Capture the cell that displays the provided text and extract its [x, y] central coordinate. 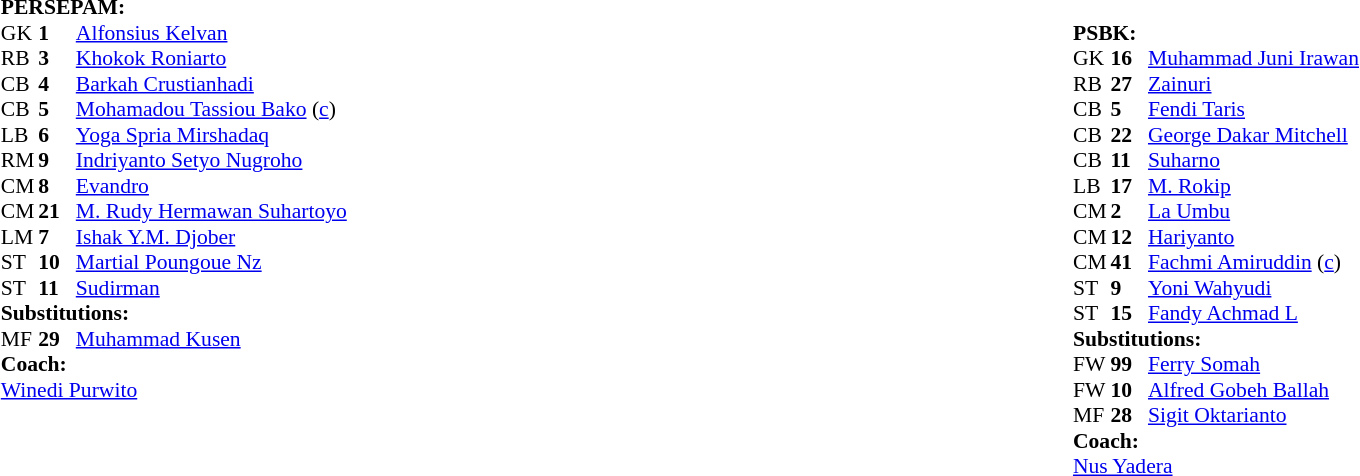
Muhammad Kusen [212, 339]
Yoga Spria Mirshadaq [212, 135]
Fandy Achmad L [1254, 313]
4 [57, 84]
M. Rokip [1254, 186]
Evandro [212, 186]
8 [57, 186]
Winedi Purwito [174, 390]
6 [57, 135]
LM [20, 237]
Ishak Y.M. Djober [212, 237]
Khokok Roniarto [212, 59]
17 [1129, 186]
Alfred Gobeh Ballah [1254, 390]
28 [1129, 415]
27 [1129, 84]
2 [1129, 211]
Martial Poungoue Nz [212, 263]
Yoni Wahyudi [1254, 288]
99 [1129, 365]
3 [57, 59]
Fendi Taris [1254, 109]
Indriyanto Setyo Nugroho [212, 161]
7 [57, 237]
41 [1129, 263]
La Umbu [1254, 211]
Suharno [1254, 161]
RM [20, 161]
22 [1129, 135]
21 [57, 211]
Fachmi Amiruddin (c) [1254, 263]
Barkah Crustianhadi [212, 84]
Muhammad Juni Irawan [1254, 59]
Mohamadou Tassiou Bako (c) [212, 109]
12 [1129, 237]
George Dakar Mitchell [1254, 135]
1 [57, 33]
M. Rudy Hermawan Suhartoyo [212, 211]
Alfonsius Kelvan [212, 33]
Sigit Oktarianto [1254, 415]
29 [57, 339]
Ferry Somah [1254, 365]
16 [1129, 59]
Hariyanto [1254, 237]
15 [1129, 313]
Sudirman [212, 288]
Zainuri [1254, 84]
